Find where the given text appears and provide that cell's center as [x, y] coordinate. 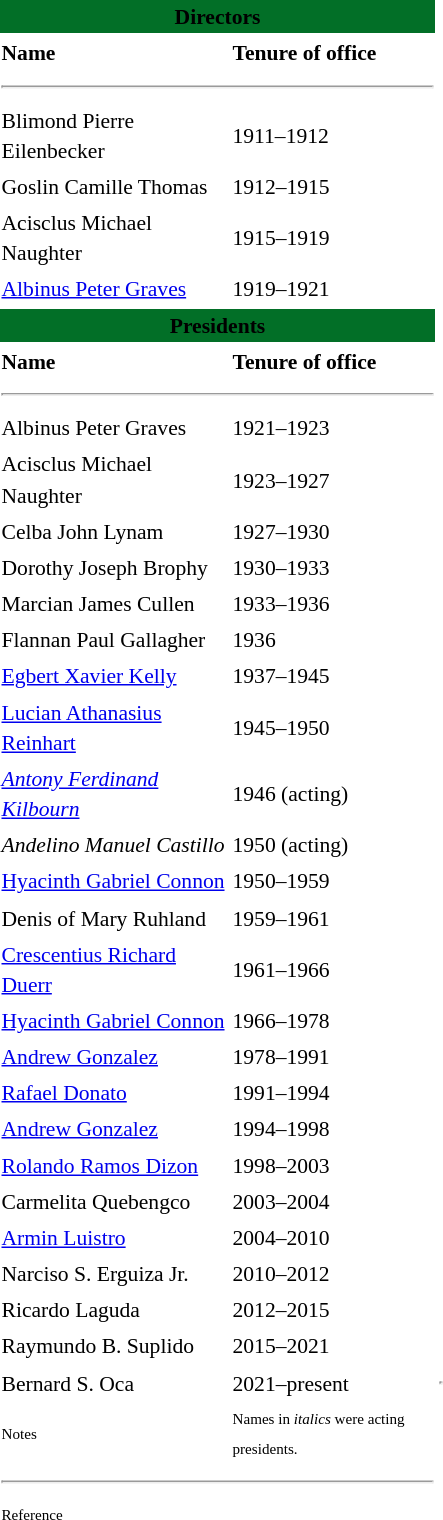
1950–1959 [333, 882]
1991–1994 [333, 1092]
2010–2012 [333, 1274]
1945–1950 [333, 726]
Armin Luistro [114, 1238]
Celba John Lynam [114, 530]
Andelino Manuel Castillo [114, 844]
Notes [114, 1434]
Rafael Donato [114, 1092]
1966–1978 [333, 1020]
1978–1991 [333, 1056]
Names in italics were acting presidents. [333, 1434]
Dorothy Joseph Brophy [114, 566]
2004–2010 [333, 1238]
1961–1966 [333, 968]
Bernard S. Oca [114, 1382]
Lucian Athanasius Reinhart [114, 726]
Ricardo Laguda [114, 1310]
Crescentius Richard Duerr [114, 968]
Rolando Ramos Dizon [114, 1164]
1937–1945 [333, 676]
Marcian James Cullen [114, 604]
2012–2015 [333, 1310]
1994–1998 [333, 1128]
1998–2003 [333, 1164]
1933–1936 [333, 604]
Carmelita Quebengco [114, 1202]
1915–1919 [333, 238]
2015–2021 [333, 1346]
1959–1961 [333, 918]
Egbert Xavier Kelly [114, 676]
1930–1933 [333, 566]
Raymundo B. Suplido [114, 1346]
1912–1915 [333, 186]
1946 (acting) [333, 794]
Narciso S. Erguiza Jr. [114, 1274]
2021–present [333, 1382]
1921–1923 [333, 428]
Blimond Pierre Eilenbecker [114, 134]
2003–2004 [333, 1202]
Goslin Camille Thomas [114, 186]
Denis of Mary Ruhland [114, 918]
Flannan Paul Gallagher [114, 640]
Antony Ferdinand Kilbourn [114, 794]
1936 [333, 640]
Directors [218, 16]
Presidents [218, 324]
1927–1930 [333, 530]
1919–1921 [333, 288]
1911–1912 [333, 134]
1923–1927 [333, 480]
1950 (acting) [333, 844]
